Identify which cell holds the provided text, then report its (x, y) central coordinate. 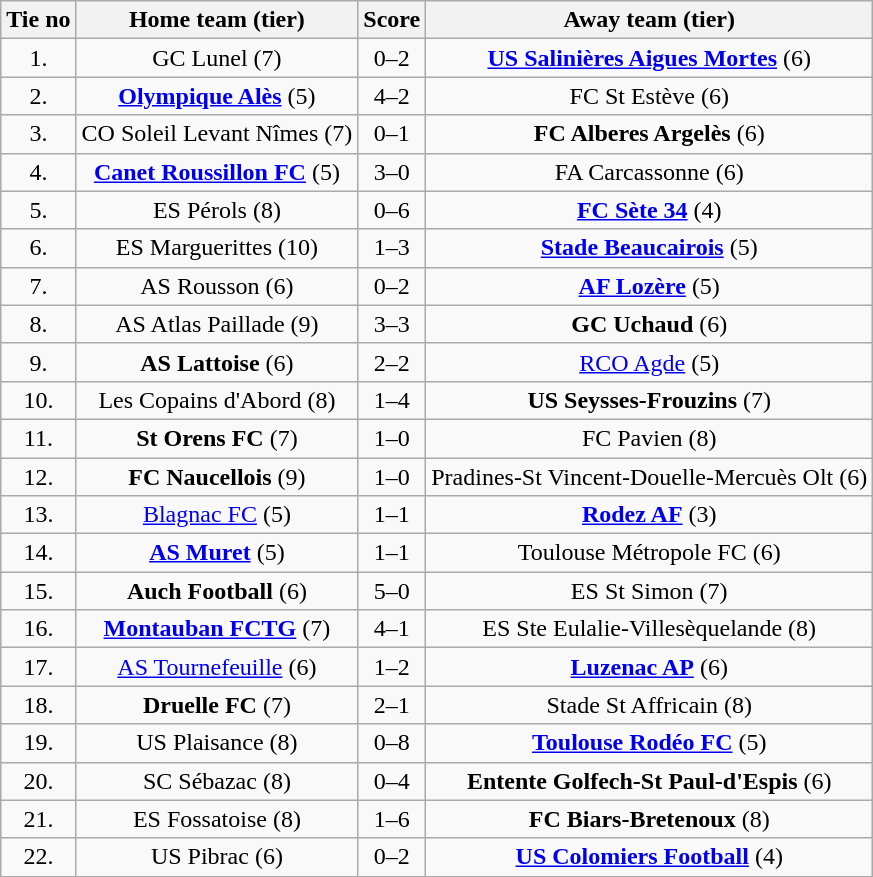
Stade St Affricain (8) (650, 705)
4–1 (392, 629)
14. (38, 553)
5–0 (392, 591)
9. (38, 362)
ES Pérols (8) (217, 210)
FA Carcassonne (6) (650, 172)
Canet Roussillon FC (5) (217, 172)
Toulouse Métropole FC (6) (650, 553)
Les Copains d'Abord (8) (217, 400)
0–4 (392, 781)
GC Lunel (7) (217, 58)
4. (38, 172)
0–6 (392, 210)
Tie no (38, 20)
Stade Beaucairois (5) (650, 248)
15. (38, 591)
Score (392, 20)
ES Ste Eulalie-Villesèquelande (8) (650, 629)
20. (38, 781)
8. (38, 324)
St Orens FC (7) (217, 438)
10. (38, 400)
AS Atlas Paillade (9) (217, 324)
Montauban FCTG (7) (217, 629)
11. (38, 438)
2–2 (392, 362)
ES Marguerittes (10) (217, 248)
Blagnac FC (5) (217, 515)
US Pibrac (6) (217, 857)
CO Soleil Levant Nîmes (7) (217, 134)
7. (38, 286)
Toulouse Rodéo FC (5) (650, 743)
4–2 (392, 96)
17. (38, 667)
1. (38, 58)
Away team (tier) (650, 20)
US Plaisance (8) (217, 743)
1–6 (392, 819)
1–3 (392, 248)
1–2 (392, 667)
13. (38, 515)
AS Rousson (6) (217, 286)
RCO Agde (5) (650, 362)
FC St Estève (6) (650, 96)
US Seysses-Frouzins (7) (650, 400)
Rodez AF (3) (650, 515)
Home team (tier) (217, 20)
AF Lozère (5) (650, 286)
3. (38, 134)
Entente Golfech-St Paul-d'Espis (6) (650, 781)
Pradines-St Vincent-Douelle-Mercuès Olt (6) (650, 477)
2. (38, 96)
6. (38, 248)
AS Tournefeuille (6) (217, 667)
Luzenac AP (6) (650, 667)
1–4 (392, 400)
16. (38, 629)
18. (38, 705)
3–0 (392, 172)
12. (38, 477)
0–1 (392, 134)
ES St Simon (7) (650, 591)
22. (38, 857)
FC Pavien (8) (650, 438)
FC Biars-Bretenoux (8) (650, 819)
AS Muret (5) (217, 553)
Olympique Alès (5) (217, 96)
GC Uchaud (6) (650, 324)
0–8 (392, 743)
Druelle FC (7) (217, 705)
3–3 (392, 324)
5. (38, 210)
FC Sète 34 (4) (650, 210)
FC Alberes Argelès (6) (650, 134)
FC Naucellois (9) (217, 477)
AS Lattoise (6) (217, 362)
21. (38, 819)
US Colomiers Football (4) (650, 857)
SC Sébazac (8) (217, 781)
19. (38, 743)
US Salinières Aigues Mortes (6) (650, 58)
ES Fossatoise (8) (217, 819)
2–1 (392, 705)
Auch Football (6) (217, 591)
